Search for the cell housing the specified text and yield its [x, y] center coordinate. 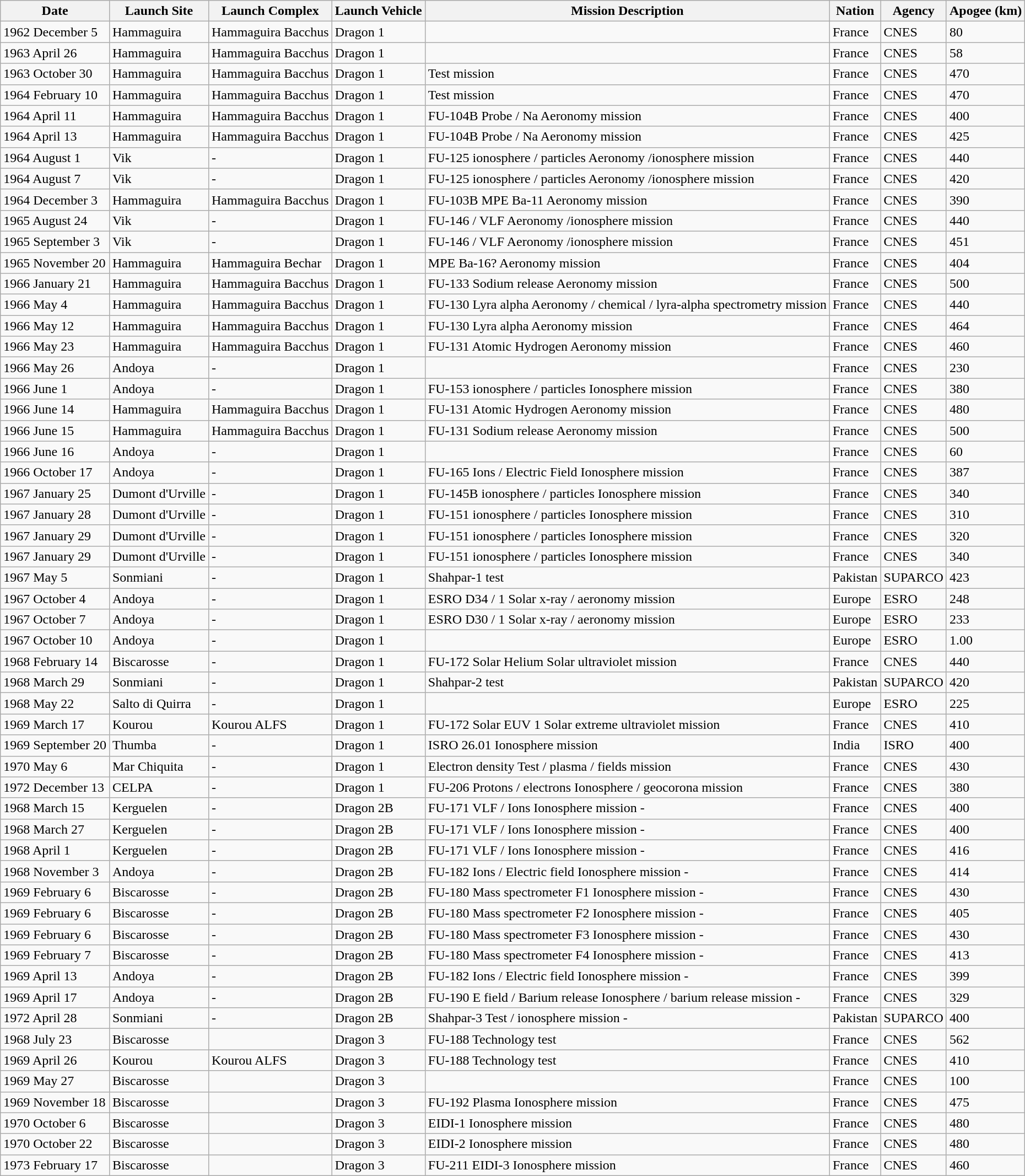
Shahpar-3 Test / ionosphere mission - [627, 1018]
1964 April 13 [55, 137]
FU-130 Lyra alpha Aeronomy mission [627, 326]
1968 March 15 [55, 808]
Apogee (km) [985, 11]
451 [985, 241]
FU-172 Solar EUV 1 Solar extreme ultraviolet mission [627, 724]
225 [985, 704]
1964 April 11 [55, 116]
FU-130 Lyra alpha Aeronomy / chemical / lyra-alpha spectrometry mission [627, 305]
1963 October 30 [55, 74]
1968 April 1 [55, 850]
FU-211 EIDI-3 Ionosphere mission [627, 1165]
FU-131 Sodium release Aeronomy mission [627, 431]
1969 November 18 [55, 1102]
Launch Vehicle [378, 11]
1966 May 12 [55, 326]
1.00 [985, 641]
1967 October 7 [55, 620]
248 [985, 598]
FU-172 Solar Helium Solar ultraviolet mission [627, 662]
1965 September 3 [55, 241]
329 [985, 997]
320 [985, 535]
Shahpar-2 test [627, 683]
1966 May 23 [55, 347]
1966 May 4 [55, 305]
1969 April 17 [55, 997]
1967 May 5 [55, 577]
Agency [914, 11]
1969 May 27 [55, 1081]
464 [985, 326]
FU-180 Mass spectrometer F4 Ionosphere mission - [627, 955]
1963 April 26 [55, 53]
1970 May 6 [55, 766]
404 [985, 263]
1966 October 17 [55, 472]
FU-180 Mass spectrometer F1 Ionosphere mission - [627, 892]
1969 September 20 [55, 745]
80 [985, 32]
CELPA [159, 787]
1962 December 5 [55, 32]
1968 November 3 [55, 871]
Nation [855, 11]
405 [985, 913]
EIDI-1 Ionosphere mission [627, 1123]
399 [985, 976]
562 [985, 1039]
1969 February 7 [55, 955]
Launch Site [159, 11]
ISRO [914, 745]
FU-192 Plasma Ionosphere mission [627, 1102]
1968 March 29 [55, 683]
423 [985, 577]
1966 January 21 [55, 284]
Salto di Quirra [159, 704]
Thumba [159, 745]
1967 October 10 [55, 641]
387 [985, 472]
1968 July 23 [55, 1039]
1969 March 17 [55, 724]
FU-190 E field / Barium release Ionosphere / barium release mission - [627, 997]
Mission Description [627, 11]
ISRO 26.01 Ionosphere mission [627, 745]
413 [985, 955]
1973 February 17 [55, 1165]
416 [985, 850]
1968 May 22 [55, 704]
1964 August 7 [55, 179]
FU-145B ionosphere / particles Ionosphere mission [627, 493]
60 [985, 452]
233 [985, 620]
FU-133 Sodium release Aeronomy mission [627, 284]
1972 April 28 [55, 1018]
1964 December 3 [55, 200]
414 [985, 871]
1968 March 27 [55, 829]
FU-180 Mass spectrometer F2 Ionosphere mission - [627, 913]
1965 November 20 [55, 263]
ESRO D30 / 1 Solar x-ray / aeronomy mission [627, 620]
475 [985, 1102]
Date [55, 11]
ESRO D34 / 1 Solar x-ray / aeronomy mission [627, 598]
FU-180 Mass spectrometer F3 Ionosphere mission - [627, 935]
100 [985, 1081]
FU-165 Ions / Electric Field Ionosphere mission [627, 472]
1964 August 1 [55, 158]
1967 January 25 [55, 493]
1970 October 22 [55, 1144]
1967 January 28 [55, 514]
230 [985, 368]
1966 June 1 [55, 389]
FU-153 ionosphere / particles Ionosphere mission [627, 389]
FU-206 Protons / electrons Ionosphere / geocorona mission [627, 787]
1966 June 16 [55, 452]
1966 June 14 [55, 410]
Hammaguira Bechar [270, 263]
Mar Chiquita [159, 766]
EIDI-2 Ionosphere mission [627, 1144]
MPE Ba-16? Aeronomy mission [627, 263]
Shahpar-1 test [627, 577]
1964 February 10 [55, 95]
425 [985, 137]
FU-103B MPE Ba-11 Aeronomy mission [627, 200]
Electron density Test / plasma / fields mission [627, 766]
1968 February 14 [55, 662]
1966 May 26 [55, 368]
India [855, 745]
390 [985, 200]
310 [985, 514]
1965 August 24 [55, 221]
1969 April 13 [55, 976]
1967 October 4 [55, 598]
Launch Complex [270, 11]
1970 October 6 [55, 1123]
1966 June 15 [55, 431]
1972 December 13 [55, 787]
58 [985, 53]
1969 April 26 [55, 1060]
